Provide the [x, y] coordinate of the cell's center where the given text is located.  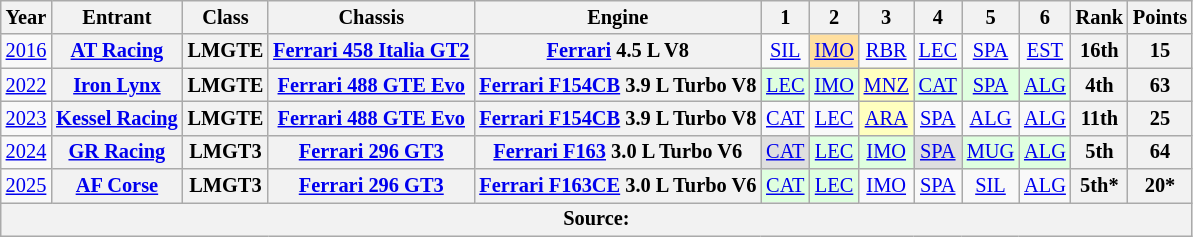
2025 [26, 186]
64 [1160, 152]
AT Racing [116, 51]
GR Racing [116, 152]
Kessel Racing [116, 118]
3 [886, 17]
Engine [618, 17]
EST [1045, 51]
2024 [26, 152]
Ferrari 4.5 L V8 [618, 51]
2022 [26, 85]
2023 [26, 118]
Entrant [116, 17]
11th [1100, 118]
25 [1160, 118]
Source: [596, 219]
4 [938, 17]
Class [226, 17]
2016 [26, 51]
15 [1160, 51]
Points [1160, 17]
MNZ [886, 85]
1 [785, 17]
MUG [990, 152]
RBR [886, 51]
5 [990, 17]
Ferrari 458 Italia GT2 [371, 51]
63 [1160, 85]
20* [1160, 186]
4th [1100, 85]
6 [1045, 17]
Rank [1100, 17]
Iron Lynx [116, 85]
AF Corse [116, 186]
ARA [886, 118]
5th [1100, 152]
Chassis [371, 17]
Year [26, 17]
16th [1100, 51]
2 [834, 17]
Ferrari F163CE 3.0 L Turbo V6 [618, 186]
5th* [1100, 186]
Ferrari F163 3.0 L Turbo V6 [618, 152]
